Extract the (x, y) coordinate from the center of the cell holding the provided text.  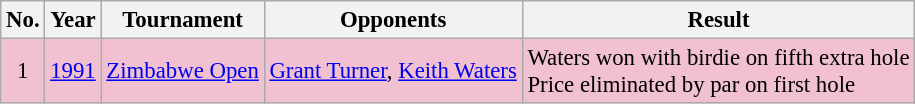
Waters won with birdie on fifth extra holePrice eliminated by par on first hole (718, 72)
Year (73, 20)
Opponents (393, 20)
Result (718, 20)
Zimbabwe Open (182, 72)
Tournament (182, 20)
1991 (73, 72)
No. (23, 20)
Grant Turner, Keith Waters (393, 72)
1 (23, 72)
